Search for the cell housing the specified text and yield its [x, y] center coordinate. 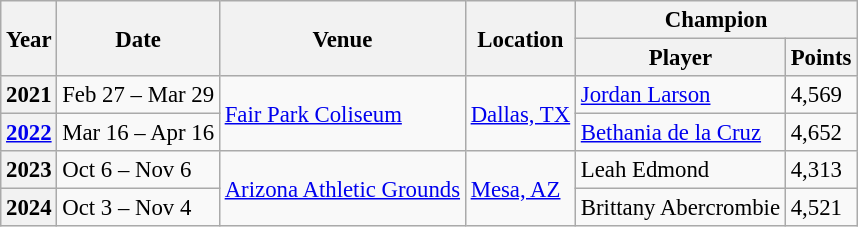
Brittany Abercrombie [680, 208]
Venue [342, 38]
4,313 [820, 170]
2022 [29, 133]
Mar 16 – Apr 16 [138, 133]
Dallas, TX [520, 114]
4,569 [820, 95]
2023 [29, 170]
2021 [29, 95]
Arizona Athletic Grounds [342, 188]
Feb 27 – Mar 29 [138, 95]
Oct 3 – Nov 4 [138, 208]
Year [29, 38]
Jordan Larson [680, 95]
Location [520, 38]
Bethania de la Cruz [680, 133]
Leah Edmond [680, 170]
Champion [716, 20]
Player [680, 58]
Oct 6 – Nov 6 [138, 170]
2024 [29, 208]
4,521 [820, 208]
Fair Park Coliseum [342, 114]
Points [820, 58]
4,652 [820, 133]
Mesa, AZ [520, 188]
Date [138, 38]
